Capture the cell that displays the provided text and extract its [x, y] central coordinate. 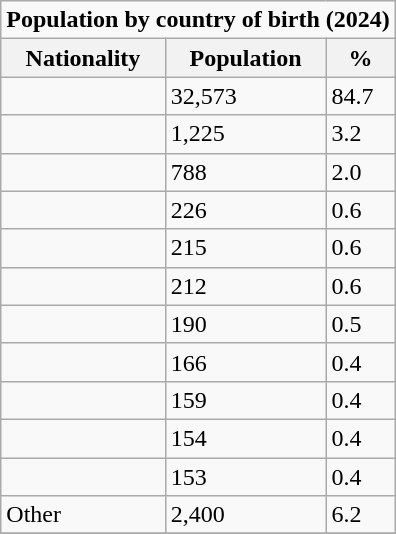
% [360, 58]
Other [83, 515]
2.0 [360, 172]
1,225 [246, 134]
190 [246, 324]
153 [246, 477]
166 [246, 362]
32,573 [246, 96]
226 [246, 210]
Population [246, 58]
6.2 [360, 515]
154 [246, 438]
3.2 [360, 134]
788 [246, 172]
212 [246, 286]
159 [246, 400]
0.5 [360, 324]
Nationality [83, 58]
215 [246, 248]
2,400 [246, 515]
84.7 [360, 96]
Population by country of birth (2024) [198, 20]
